Extract the [X, Y] coordinate from the center of the cell holding the provided text.  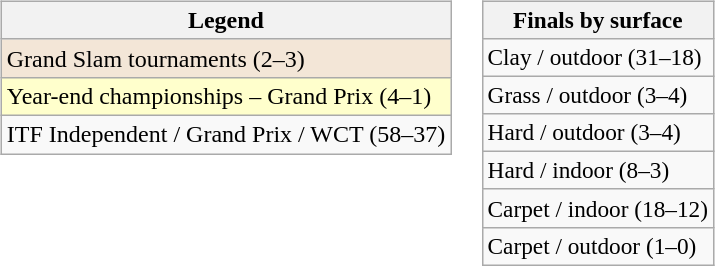
Year-end championships – Grand Prix (4–1) [226, 96]
Hard / indoor (8–3) [598, 171]
Grand Slam tournaments (2–3) [226, 58]
Grass / outdoor (3–4) [598, 95]
Carpet / outdoor (1–0) [598, 246]
Finals by surface [598, 20]
Carpet / indoor (18–12) [598, 208]
ITF Independent / Grand Prix / WCT (58–37) [226, 134]
Clay / outdoor (31–18) [598, 57]
Legend [226, 20]
Hard / outdoor (3–4) [598, 133]
